Provide the [x, y] coordinate of the cell's center where the given text is located.  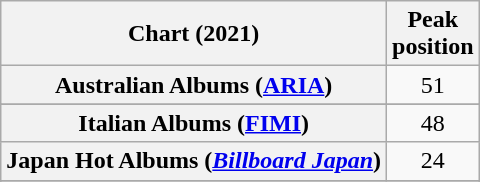
48 [433, 123]
Italian Albums (FIMI) [194, 123]
Chart (2021) [194, 34]
Peakposition [433, 34]
Japan Hot Albums (Billboard Japan) [194, 161]
51 [433, 85]
Australian Albums (ARIA) [194, 85]
24 [433, 161]
